Pinpoint the cell where the given text exists, returning its [x, y] midpoint coordinate. 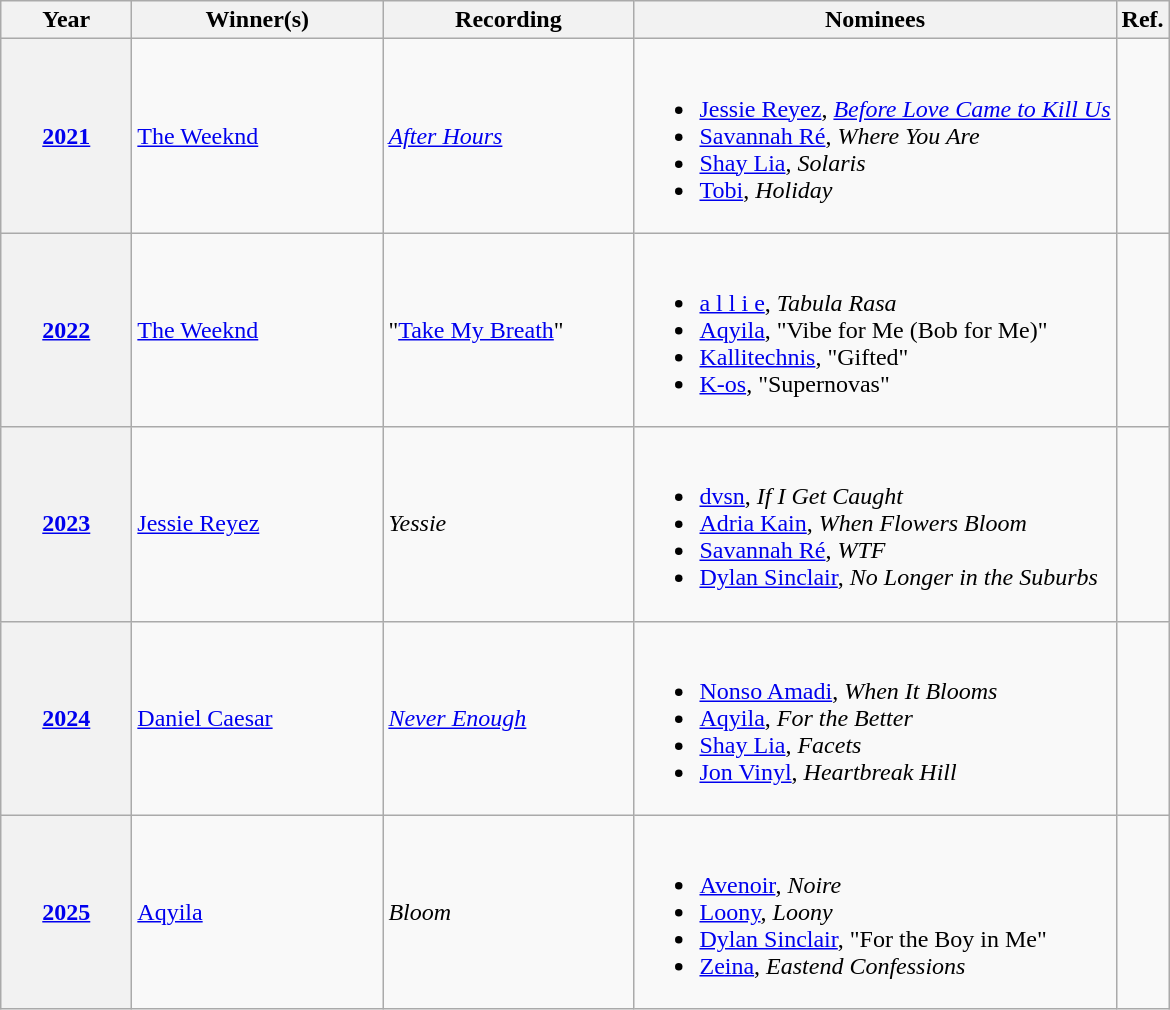
2022 [66, 330]
Nonso Amadi, When It BloomsAqyila, For the BetterShay Lia, FacetsJon Vinyl, Heartbreak Hill [875, 718]
Recording [508, 20]
Ref. [1142, 20]
Winner(s) [258, 20]
After Hours [508, 136]
Never Enough [508, 718]
2025 [66, 912]
"Take My Breath" [508, 330]
a l l i e, Tabula RasaAqyila, "Vibe for Me (Bob for Me)"Kallitechnis, "Gifted"K-os, "Supernovas" [875, 330]
Yessie [508, 524]
Jessie Reyez, Before Love Came to Kill UsSavannah Ré, Where You AreShay Lia, SolarisTobi, Holiday [875, 136]
dvsn, If I Get CaughtAdria Kain, When Flowers BloomSavannah Ré, WTFDylan Sinclair, No Longer in the Suburbs [875, 524]
2023 [66, 524]
Aqyila [258, 912]
Avenoir, NoireLoony, LoonyDylan Sinclair, "For the Boy in Me"Zeina, Eastend Confessions [875, 912]
2021 [66, 136]
Bloom [508, 912]
2024 [66, 718]
Jessie Reyez [258, 524]
Year [66, 20]
Daniel Caesar [258, 718]
Nominees [875, 20]
